Find where the given text appears and provide that cell's center as [X, Y] coordinate. 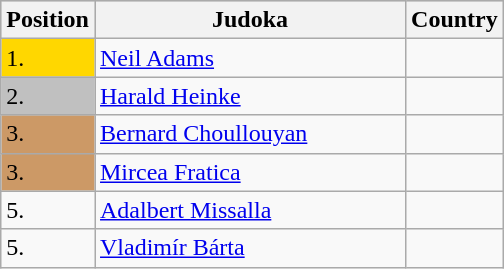
Country [455, 20]
Vladimír Bárta [250, 248]
Judoka [250, 20]
Adalbert Missalla [250, 210]
Position [48, 20]
Neil Adams [250, 58]
Bernard Choullouyan [250, 134]
1. [48, 58]
Mircea Fratica [250, 172]
2. [48, 96]
Harald Heinke [250, 96]
